Search for the cell housing the specified text and yield its (X, Y) center coordinate. 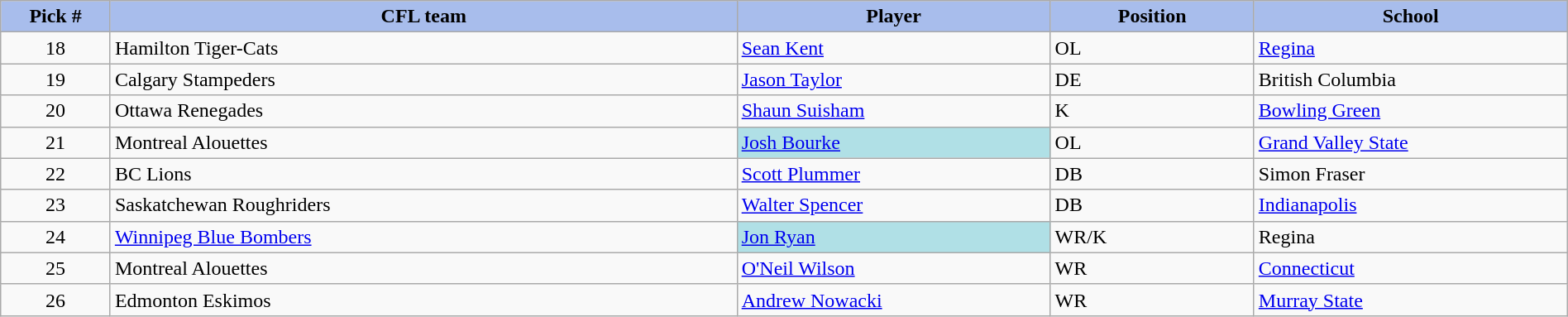
Simon Fraser (1411, 174)
Bowling Green (1411, 111)
Winnipeg Blue Bombers (423, 237)
Edmonton Eskimos (423, 300)
Indianapolis (1411, 205)
Scott Plummer (893, 174)
Shaun Suisham (893, 111)
O'Neil Wilson (893, 268)
Ottawa Renegades (423, 111)
Player (893, 17)
WR/K (1152, 237)
Jason Taylor (893, 79)
CFL team (423, 17)
22 (56, 174)
Andrew Nowacki (893, 300)
School (1411, 17)
Walter Spencer (893, 205)
Position (1152, 17)
DE (1152, 79)
Jon Ryan (893, 237)
BC Lions (423, 174)
26 (56, 300)
British Columbia (1411, 79)
23 (56, 205)
Hamilton Tiger-Cats (423, 48)
24 (56, 237)
Murray State (1411, 300)
Connecticut (1411, 268)
18 (56, 48)
Grand Valley State (1411, 142)
K (1152, 111)
21 (56, 142)
19 (56, 79)
Josh Bourke (893, 142)
25 (56, 268)
Pick # (56, 17)
Saskatchewan Roughriders (423, 205)
Calgary Stampeders (423, 79)
20 (56, 111)
Sean Kent (893, 48)
